Scan for the cell matching the given text and deliver its (X, Y) coordinate at center. 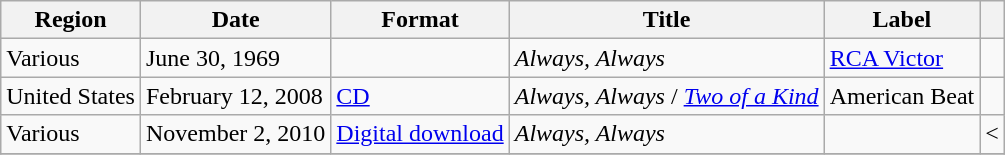
Date (235, 20)
Always, Always / Two of a Kind (666, 96)
Title (666, 20)
Region (71, 20)
American Beat (902, 96)
November 2, 2010 (235, 134)
RCA Victor (902, 58)
CD (420, 96)
Label (902, 20)
Format (420, 20)
Digital download (420, 134)
United States (71, 96)
February 12, 2008 (235, 96)
< (992, 134)
June 30, 1969 (235, 58)
